Return the (X, Y) coordinate for the center point of the cell that contains the specified text.  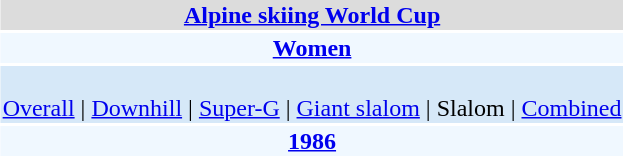
1986 (312, 141)
Alpine skiing World Cup (312, 15)
Overall | Downhill | Super-G | Giant slalom | Slalom | Combined (312, 94)
Women (312, 48)
